Provide the [X, Y] coordinate of the cell's center where the given text is located.  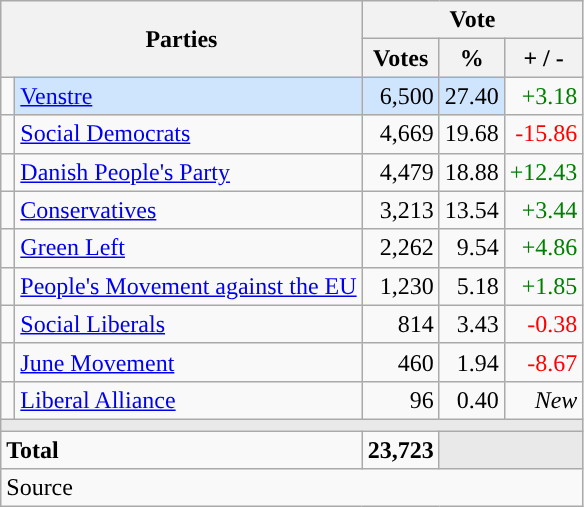
Votes [400, 58]
+3.18 [544, 96]
-0.38 [544, 324]
New [544, 400]
-8.67 [544, 362]
3,213 [400, 210]
Total [182, 449]
Vote [472, 20]
2,262 [400, 248]
1,230 [400, 286]
5.18 [472, 286]
18.88 [472, 172]
Social Liberals [188, 324]
Venstre [188, 96]
4,669 [400, 134]
27.40 [472, 96]
460 [400, 362]
+4.86 [544, 248]
9.54 [472, 248]
23,723 [400, 449]
+ / - [544, 58]
96 [400, 400]
0.40 [472, 400]
Source [292, 488]
Green Left [188, 248]
Conservatives [188, 210]
3.43 [472, 324]
Danish People's Party [188, 172]
1.94 [472, 362]
6,500 [400, 96]
+3.44 [544, 210]
Liberal Alliance [188, 400]
+1.85 [544, 286]
People's Movement against the EU [188, 286]
13.54 [472, 210]
Social Democrats [188, 134]
19.68 [472, 134]
4,479 [400, 172]
% [472, 58]
814 [400, 324]
+12.43 [544, 172]
Parties [182, 39]
June Movement [188, 362]
-15.86 [544, 134]
